Find where the given text appears and provide that cell's center as [x, y] coordinate. 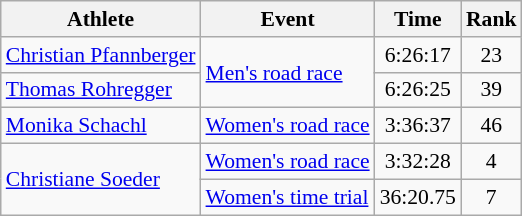
39 [492, 90]
Time [418, 19]
Christian Pfannberger [101, 55]
6:26:17 [418, 55]
3:36:37 [418, 126]
4 [492, 162]
6:26:25 [418, 90]
36:20.75 [418, 197]
23 [492, 55]
Athlete [101, 19]
Women's time trial [288, 197]
3:32:28 [418, 162]
Men's road race [288, 72]
Thomas Rohregger [101, 90]
46 [492, 126]
Event [288, 19]
7 [492, 197]
Rank [492, 19]
Monika Schachl [101, 126]
Christiane Soeder [101, 180]
